For the text-containing cell, return its midpoint in [x, y] coordinate format. 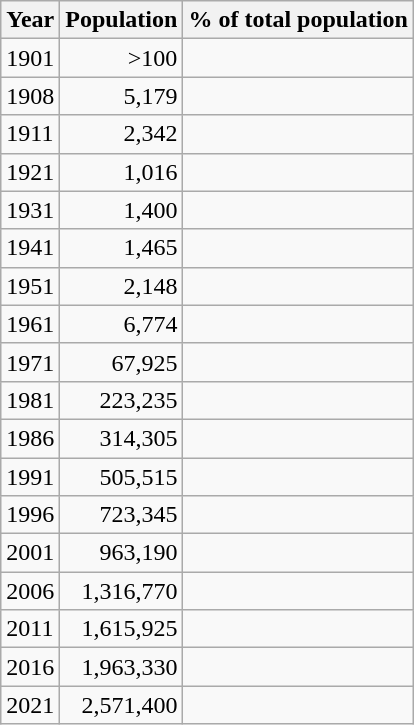
1991 [30, 477]
2,571,400 [122, 705]
1931 [30, 210]
2,342 [122, 134]
Population [122, 20]
1996 [30, 515]
1961 [30, 324]
963,190 [122, 553]
1921 [30, 172]
505,515 [122, 477]
2006 [30, 591]
Year [30, 20]
2011 [30, 629]
1981 [30, 400]
2001 [30, 553]
1908 [30, 96]
1,963,330 [122, 667]
2,148 [122, 286]
5,179 [122, 96]
1,016 [122, 172]
1,316,770 [122, 591]
>100 [122, 58]
723,345 [122, 515]
6,774 [122, 324]
1986 [30, 438]
1901 [30, 58]
2016 [30, 667]
1971 [30, 362]
223,235 [122, 400]
2021 [30, 705]
1,615,925 [122, 629]
% of total population [298, 20]
1,400 [122, 210]
314,305 [122, 438]
1911 [30, 134]
67,925 [122, 362]
1951 [30, 286]
1,465 [122, 248]
1941 [30, 248]
